Pinpoint the cell where the given text exists, returning its (X, Y) midpoint coordinate. 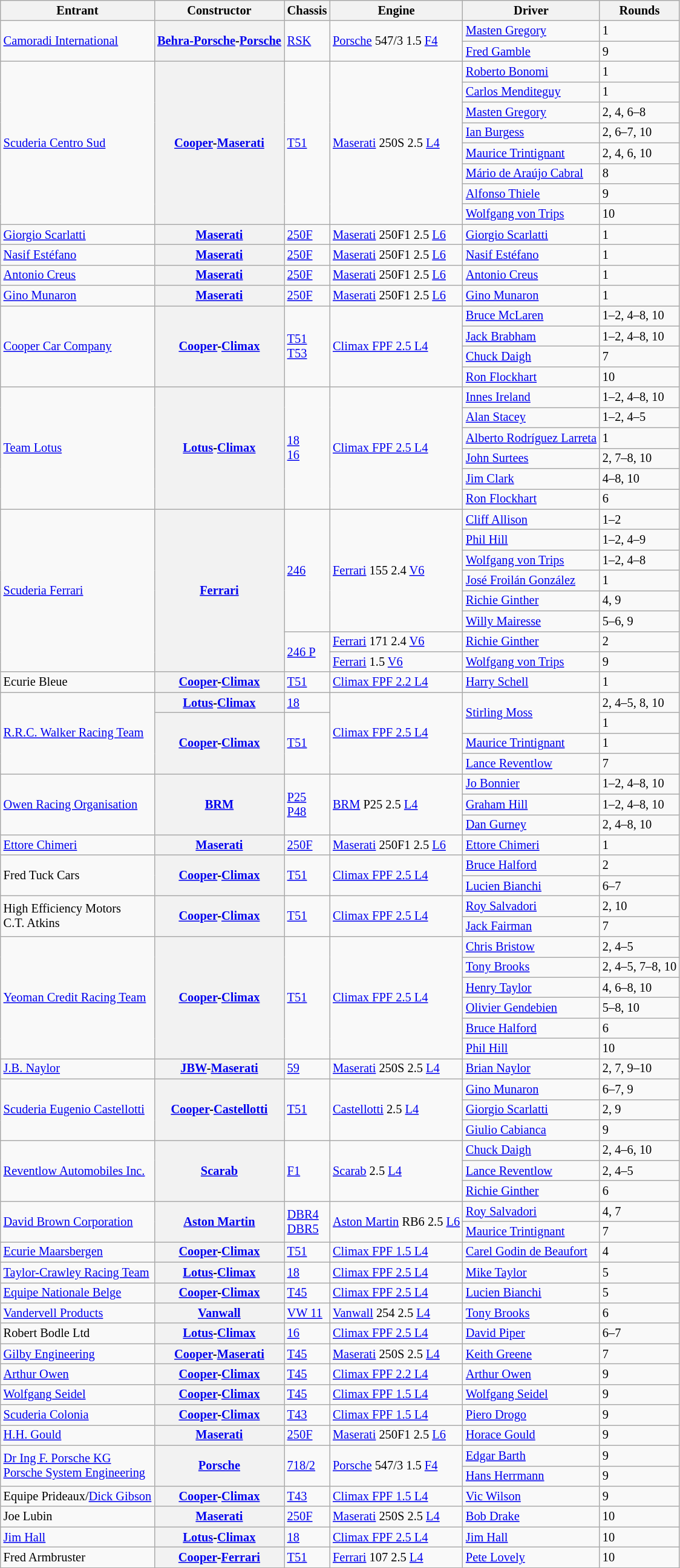
1–2, 4–8 (639, 560)
John Surtees (531, 458)
High Efficiency Motors C.T. Atkins (77, 916)
Stirling Moss (531, 712)
Alan Stacey (531, 417)
Ferrari 107 2.5 L4 (396, 1557)
4 (639, 1252)
4, 9 (639, 600)
2, 6–7, 10 (639, 132)
2, 4–6, 10 (639, 1150)
Fred Tuck Cars (77, 876)
Graham Hill (531, 804)
2, 9 (639, 1110)
Driver (531, 10)
Vandervell Products (77, 1313)
Constructor (219, 10)
Dan Gurney (531, 825)
R.R.C. Walker Racing Team (77, 733)
2, 10 (639, 906)
Edgar Barth (531, 1456)
Alfonso Thiele (531, 194)
Reventlow Automobiles Inc. (77, 1171)
VW 11 (307, 1313)
Vanwall 254 2.5 L4 (396, 1313)
David Piper (531, 1333)
2, 4–8, 10 (639, 825)
Scarab (219, 1171)
Scuderia Colonia (77, 1415)
4, 7 (639, 1211)
Rounds (639, 10)
Taylor-Crawley Racing Team (77, 1272)
Ferrari 171 2.4 V6 (396, 642)
Giulio Cabianca (531, 1130)
Castellotti 2.5 L4 (396, 1109)
Carel Godin de Beaufort (531, 1252)
H.H. Gould (77, 1435)
BRM (219, 804)
JBW-Maserati (219, 1069)
Aston Martin RB6 2.5 L6 (396, 1222)
Owen Racing Organisation (77, 804)
2, 4, 6, 10 (639, 153)
Scarab 2.5 L4 (396, 1171)
Vic Wilson (531, 1496)
Chris Bristow (531, 947)
Harry Schell (531, 682)
246 P (307, 652)
Equipe Nationale Belge (77, 1293)
Cliff Allison (531, 519)
5–6, 9 (639, 621)
Robert Bodle Ltd (77, 1333)
Willy Mairesse (531, 621)
P25P48 (307, 804)
F1 (307, 1171)
José Froilán González (531, 581)
David Brown Corporation (77, 1222)
4, 6–8, 10 (639, 987)
Ferrari 155 2.4 V6 (396, 570)
Jim Clark (531, 478)
Jo Bonnier (531, 784)
Dr Ing F. Porsche KG Porsche System Engineering (77, 1466)
BRM P25 2.5 L4 (396, 804)
Ferrari 1.5 V6 (396, 662)
Team Lotus (77, 448)
4–8, 10 (639, 478)
Brian Naylor (531, 1069)
Roberto Bonomi (531, 71)
Hans Herrmann (531, 1476)
718/2 (307, 1466)
Mike Taylor (531, 1272)
Engine (396, 10)
Porsche (219, 1466)
Scuderia Ferrari (77, 590)
246 (307, 570)
Joe Lubin (77, 1517)
RSK (307, 41)
Olivier Gendebien (531, 1008)
Piero Drogo (531, 1415)
Innes Ireland (531, 397)
DBR4DBR5 (307, 1222)
59 (307, 1069)
Gilby Engineering (77, 1354)
Henry Taylor (531, 987)
Equipe Prideaux/Dick Gibson (77, 1496)
Carlos Menditeguy (531, 92)
Alberto Rodríguez Larreta (531, 438)
Jack Fairman (531, 926)
2, 4, 6–8 (639, 112)
Pete Lovely (531, 1557)
Cooper-Castellotti (219, 1109)
Scuderia Eugenio Castellotti (77, 1109)
2, 7–8, 10 (639, 458)
Chassis (307, 10)
Jack Brabham (531, 336)
16 (307, 1333)
1–2, 4–9 (639, 539)
Bruce McLaren (531, 316)
Cooper Car Company (77, 346)
Ecurie Bleue (77, 682)
Ecurie Maarsbergen (77, 1252)
1–2 (639, 519)
Behra-Porsche-Porsche (219, 41)
2, 4–5, 8, 10 (639, 703)
Scuderia Centro Sud (77, 143)
Camoradi International (77, 41)
2, 7, 9–10 (639, 1069)
5–8, 10 (639, 1008)
1–2, 4–5 (639, 417)
Ian Burgess (531, 132)
Keith Greene (531, 1354)
Cooper-Ferrari (219, 1557)
1816 (307, 448)
Fred Gamble (531, 51)
J.B. Naylor (77, 1069)
6–7, 9 (639, 1089)
Aston Martin (219, 1222)
Yeoman Credit Racing Team (77, 998)
8 (639, 174)
Fred Armbruster (77, 1557)
Horace Gould (531, 1435)
Entrant (77, 10)
Mário de Araújo Cabral (531, 174)
Bob Drake (531, 1517)
T51T53 (307, 346)
Ferrari (219, 590)
Vanwall (219, 1313)
2, 4–5, 7–8, 10 (639, 967)
